From the cell containing the given text, extract its center point as [X, Y] coordinate. 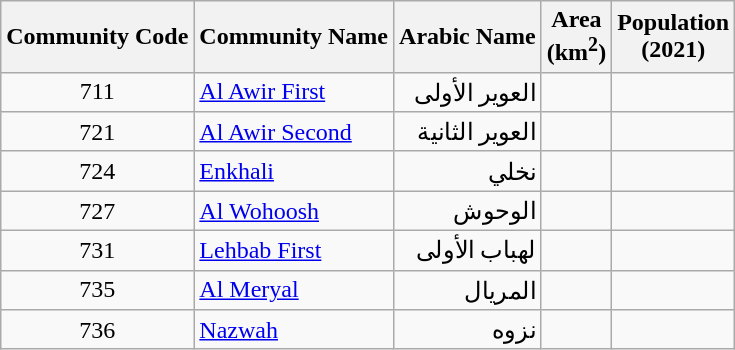
724 [98, 171]
نخلي [468, 171]
721 [98, 132]
الوحوش [468, 211]
لهباب الأولى [468, 251]
Area(km2) [576, 37]
Al Wohoosh [294, 211]
Arabic Name [468, 37]
736 [98, 330]
Community Name [294, 37]
735 [98, 290]
Al Awir First [294, 92]
Community Code [98, 37]
711 [98, 92]
العوير الأولى [468, 92]
المريال [468, 290]
العوير الثانية [468, 132]
نزوه [468, 330]
731 [98, 251]
Al Meryal [294, 290]
Al Awir Second [294, 132]
Nazwah [294, 330]
Lehbab First [294, 251]
Population(2021) [674, 37]
727 [98, 211]
Enkhali [294, 171]
